Find where the given text appears and provide that cell's center as [x, y] coordinate. 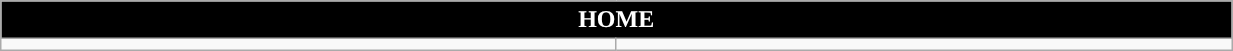
HOME [616, 20]
